Pinpoint the cell where the given text exists, returning its [X, Y] midpoint coordinate. 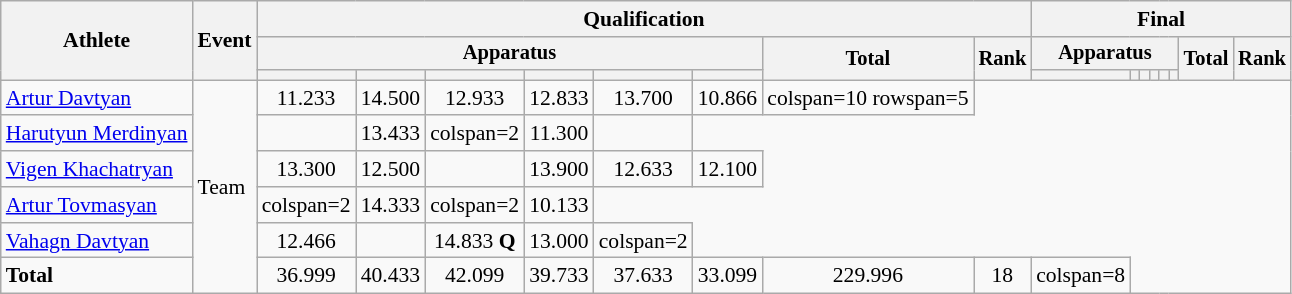
13.700 [644, 98]
12.833 [558, 98]
Event [225, 40]
11.233 [306, 98]
18 [1003, 276]
10.866 [728, 98]
13.433 [390, 134]
10.133 [558, 205]
12.100 [728, 169]
40.433 [390, 276]
12.500 [390, 169]
Athlete [97, 40]
14.833 Q [474, 241]
12.466 [306, 241]
13.300 [306, 169]
colspan=10 rowspan=5 [868, 98]
36.999 [306, 276]
14.333 [390, 205]
13.000 [558, 241]
14.500 [390, 98]
42.099 [474, 276]
Qualification [644, 19]
37.633 [644, 276]
11.300 [558, 134]
Artur Tovmasyan [97, 205]
Team [225, 187]
Harutyun Merdinyan [97, 134]
13.900 [558, 169]
Artur Davtyan [97, 98]
colspan=8 [1080, 276]
Vahagn Davtyan [97, 241]
39.733 [558, 276]
Vigen Khachatryan [97, 169]
33.099 [728, 276]
229.996 [868, 276]
Final [1161, 19]
12.933 [474, 98]
12.633 [644, 169]
